Locate the cell with the specified text and output its [X, Y] center coordinate. 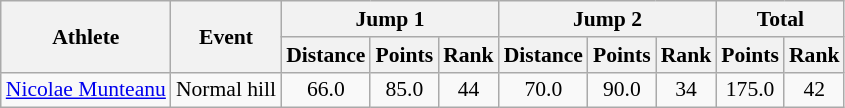
90.0 [622, 90]
66.0 [326, 90]
85.0 [404, 90]
Nicolae Munteanu [86, 90]
Jump 2 [608, 19]
Jump 1 [390, 19]
175.0 [750, 90]
44 [468, 90]
34 [686, 90]
70.0 [544, 90]
Athlete [86, 36]
Event [226, 36]
Total [780, 19]
42 [814, 90]
Normal hill [226, 90]
